For the text-containing cell, return its midpoint in [x, y] coordinate format. 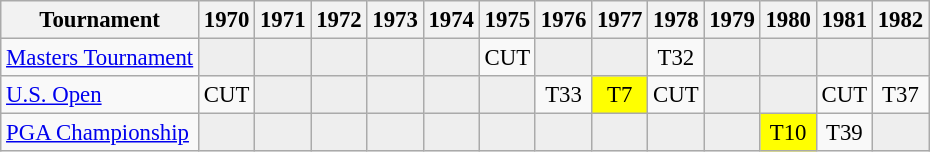
1975 [507, 20]
1981 [844, 20]
T7 [620, 95]
T39 [844, 133]
T33 [563, 95]
U.S. Open [100, 95]
Masters Tournament [100, 58]
T10 [788, 133]
1971 [283, 20]
PGA Championship [100, 133]
1974 [451, 20]
1980 [788, 20]
1978 [676, 20]
1977 [620, 20]
1973 [395, 20]
1976 [563, 20]
Tournament [100, 20]
1972 [339, 20]
1982 [900, 20]
1970 [227, 20]
T32 [676, 58]
T37 [900, 95]
1979 [732, 20]
